Extract the (x, y) coordinate from the center of the cell holding the provided text.  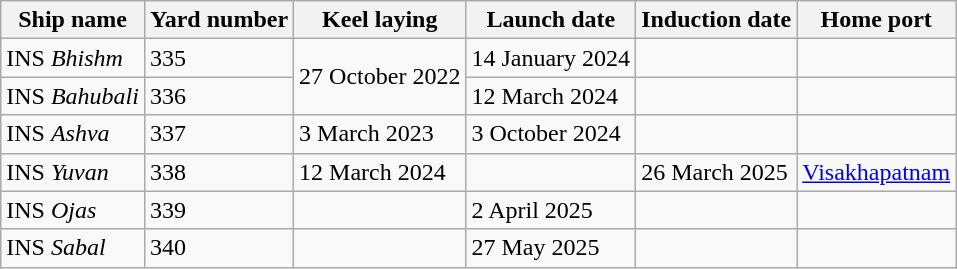
Induction date (716, 20)
3 October 2024 (551, 134)
26 March 2025 (716, 172)
339 (218, 210)
INS Yuvan (73, 172)
3 March 2023 (380, 134)
27 May 2025 (551, 248)
27 October 2022 (380, 77)
Ship name (73, 20)
2 April 2025 (551, 210)
INS Ashva (73, 134)
INS Bahubali (73, 96)
337 (218, 134)
338 (218, 172)
335 (218, 58)
INS Ojas (73, 210)
INS Bhishm (73, 58)
Yard number (218, 20)
336 (218, 96)
Keel laying (380, 20)
14 January 2024 (551, 58)
INS Sabal (73, 248)
Launch date (551, 20)
Home port (876, 20)
340 (218, 248)
Visakhapatnam (876, 172)
